Detect which cell encompasses the target text, then output its [X, Y] center coordinate. 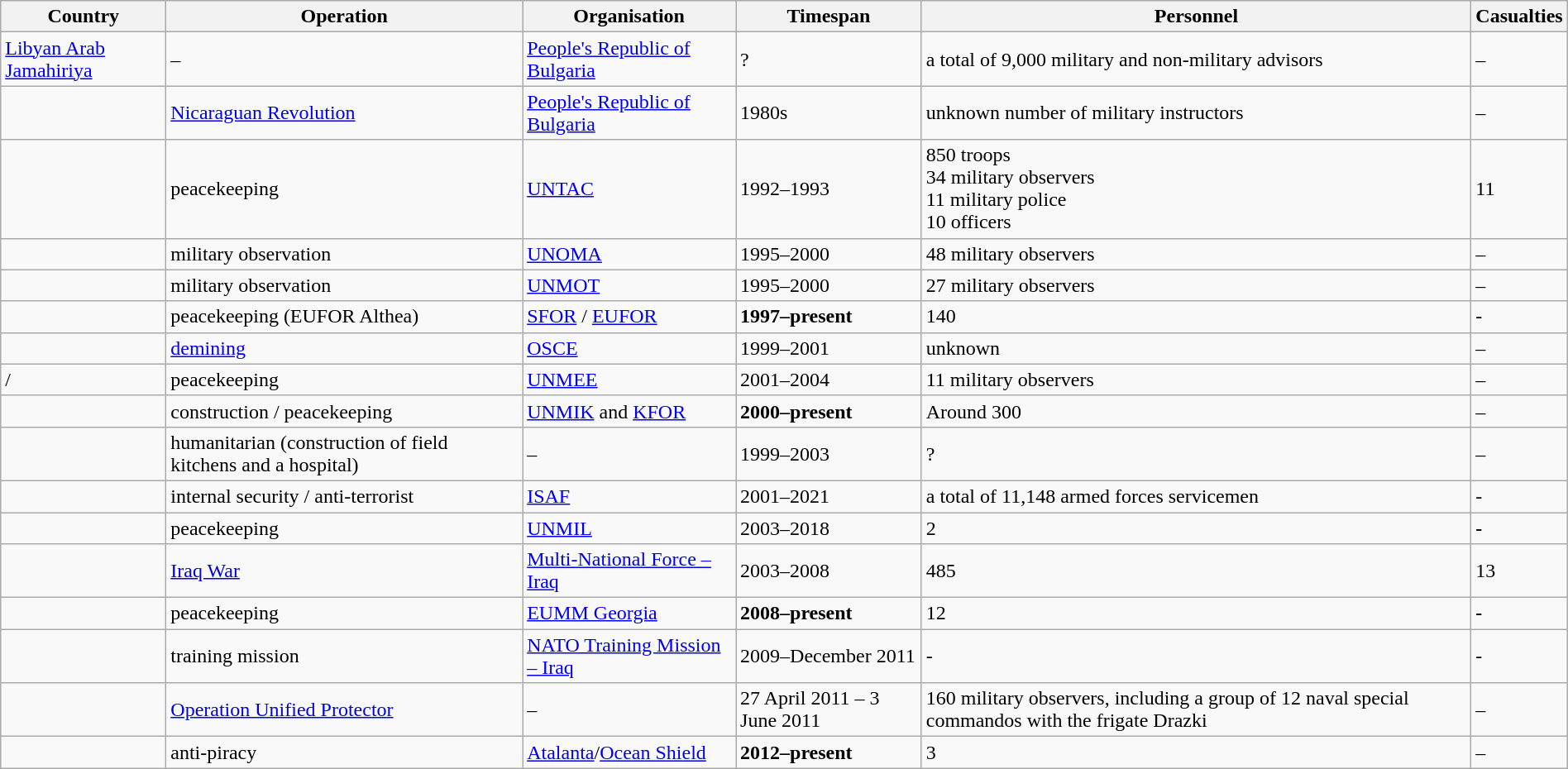
Iraq War [344, 571]
training mission [344, 657]
Operation Unified Protector [344, 709]
a total of 11,148 armed forces servicemen [1196, 496]
3 [1196, 752]
ISAF [629, 496]
internal security / anti-terrorist [344, 496]
160 military observers, including a group of 12 naval special commandos with the frigate Drazki [1196, 709]
EUMM Georgia [629, 614]
1980s [829, 112]
peacekeeping (EUFOR Althea) [344, 317]
2000–present [829, 411]
demining [344, 348]
27 April 2011 – 3 June 2011 [829, 709]
UNMOT [629, 285]
1999–2003 [829, 453]
2012–present [829, 752]
Around 300 [1196, 411]
48 military observers [1196, 254]
2 [1196, 528]
Personnel [1196, 17]
Nicaraguan Revolution [344, 112]
2009–December 2011 [829, 657]
2008–present [829, 614]
UNOMA [629, 254]
Country [84, 17]
1997–present [829, 317]
unknown number of military instructors [1196, 112]
485 [1196, 571]
140 [1196, 317]
Libyan Arab Jamahiriya [84, 60]
UNMEE [629, 380]
2001–2004 [829, 380]
anti-piracy [344, 752]
humanitarian (construction of field kitchens and a hospital) [344, 453]
SFOR / EUFOR [629, 317]
construction / peacekeeping [344, 411]
/ [84, 380]
Operation [344, 17]
Atalanta/Ocean Shield [629, 752]
unknown [1196, 348]
1992–1993 [829, 189]
Timespan [829, 17]
Organisation [629, 17]
UNMIL [629, 528]
UNTAC [629, 189]
Multi-National Force – Iraq [629, 571]
13 [1519, 571]
1999–2001 [829, 348]
11 [1519, 189]
850 troops34 military observers11 military police10 officers [1196, 189]
OSCE [629, 348]
2003–2008 [829, 571]
UNMIK and KFOR [629, 411]
12 [1196, 614]
2001–2021 [829, 496]
11 military observers [1196, 380]
2003–2018 [829, 528]
27 military observers [1196, 285]
Casualties [1519, 17]
NATO Training Mission – Iraq [629, 657]
a total of 9,000 military and non-military advisors [1196, 60]
